Output the [X, Y] coordinate of the center of the cell containing the given text.  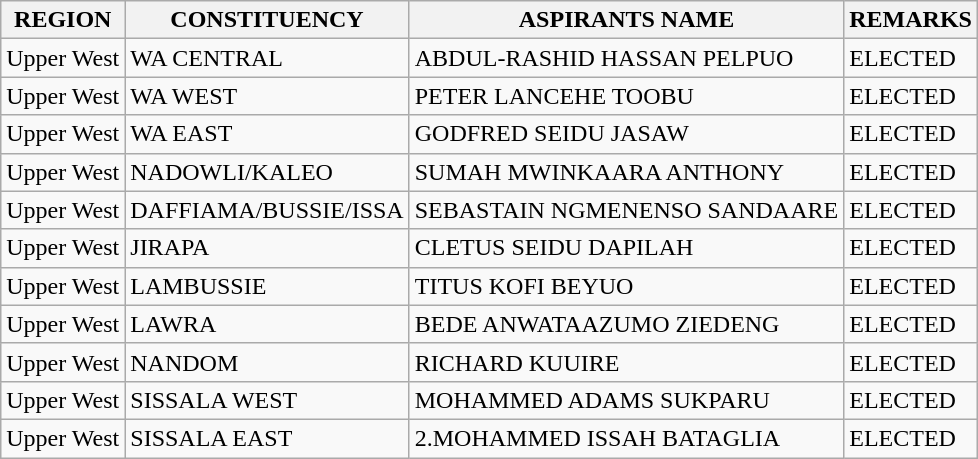
NANDOM [267, 362]
RICHARD KUUIRE [626, 362]
SISSALA WEST [267, 400]
SEBASTAIN NGMENENSO SANDAARE [626, 210]
NADOWLI/KALEO [267, 172]
GODFRED SEIDU JASAW [626, 134]
PETER LANCEHE TOOBU [626, 96]
WA WEST [267, 96]
SUMAH MWINKAARA ANTHONY [626, 172]
LAWRA [267, 324]
WA EAST [267, 134]
2.MOHAMMED ISSAH BATAGLIA [626, 438]
ASPIRANTS NAME [626, 20]
ABDUL-RASHID HASSAN PELPUO [626, 58]
MOHAMMED ADAMS SUKPARU [626, 400]
REGION [63, 20]
JIRAPA [267, 248]
DAFFIAMA/BUSSIE/ISSA [267, 210]
CONSTITUENCY [267, 20]
REMARKS [911, 20]
TITUS KOFI BEYUO [626, 286]
SISSALA EAST [267, 438]
WA CENTRAL [267, 58]
LAMBUSSIE [267, 286]
BEDE ANWATAAZUMO ZIEDENG [626, 324]
CLETUS SEIDU DAPILAH [626, 248]
